Search for the cell housing the specified text and yield its (X, Y) center coordinate. 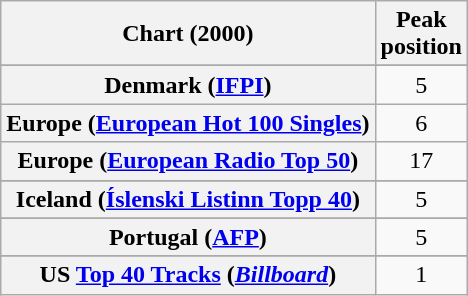
Chart (2000) (188, 34)
Peakposition (421, 34)
US Top 40 Tracks (Billboard) (188, 275)
Europe (European Radio Top 50) (188, 161)
1 (421, 275)
Portugal (AFP) (188, 237)
17 (421, 161)
Europe (European Hot 100 Singles) (188, 123)
Denmark (IFPI) (188, 85)
6 (421, 123)
Iceland (Íslenski Listinn Topp 40) (188, 199)
